Identify which cell holds the provided text, then report its (X, Y) central coordinate. 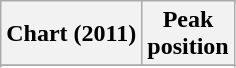
Chart (2011) (72, 34)
Peakposition (188, 34)
